Output the (X, Y) coordinate of the center of the cell containing the given text.  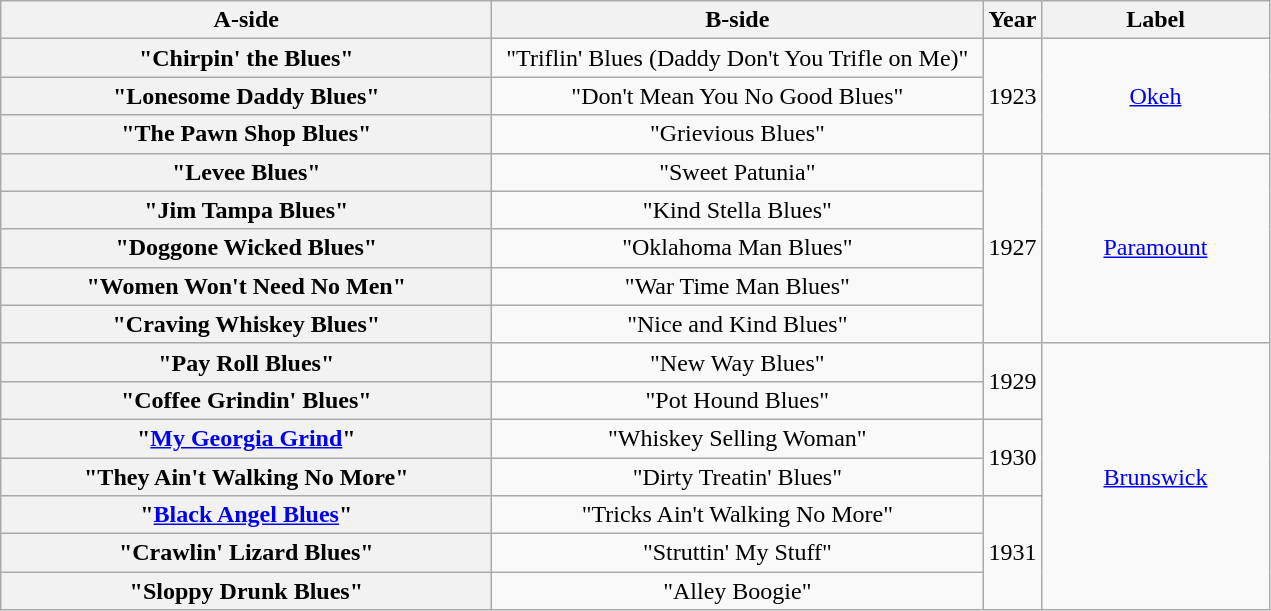
"Whiskey Selling Woman" (738, 438)
B-side (738, 20)
"War Time Man Blues" (738, 286)
"Triflin' Blues (Daddy Don't You Trifle on Me)" (738, 58)
"Pay Roll Blues" (246, 362)
"Lonesome Daddy Blues" (246, 96)
1929 (1012, 381)
Year (1012, 20)
"Craving Whiskey Blues" (246, 324)
A-side (246, 20)
Brunswick (1156, 476)
"Grievious Blues" (738, 134)
"Kind Stella Blues" (738, 210)
"They Ain't Walking No More" (246, 477)
"Doggone Wicked Blues" (246, 248)
1927 (1012, 248)
"Alley Boogie" (738, 591)
"Black Angel Blues" (246, 515)
1931 (1012, 553)
"Nice and Kind Blues" (738, 324)
"Women Won't Need No Men" (246, 286)
"Chirpin' the Blues" (246, 58)
"My Georgia Grind" (246, 438)
"Crawlin' Lizard Blues" (246, 553)
"Sweet Patunia" (738, 172)
"Don't Mean You No Good Blues" (738, 96)
"Jim Tampa Blues" (246, 210)
"Levee Blues" (246, 172)
"Dirty Treatin' Blues" (738, 477)
Paramount (1156, 248)
1930 (1012, 457)
1923 (1012, 96)
"Sloppy Drunk Blues" (246, 591)
Okeh (1156, 96)
"New Way Blues" (738, 362)
"Tricks Ain't Walking No More" (738, 515)
Label (1156, 20)
"The Pawn Shop Blues" (246, 134)
"Oklahoma Man Blues" (738, 248)
"Coffee Grindin' Blues" (246, 400)
"Pot Hound Blues" (738, 400)
"Struttin' My Stuff" (738, 553)
